Provide the (X, Y) coordinate of the cell's center where the given text is located.  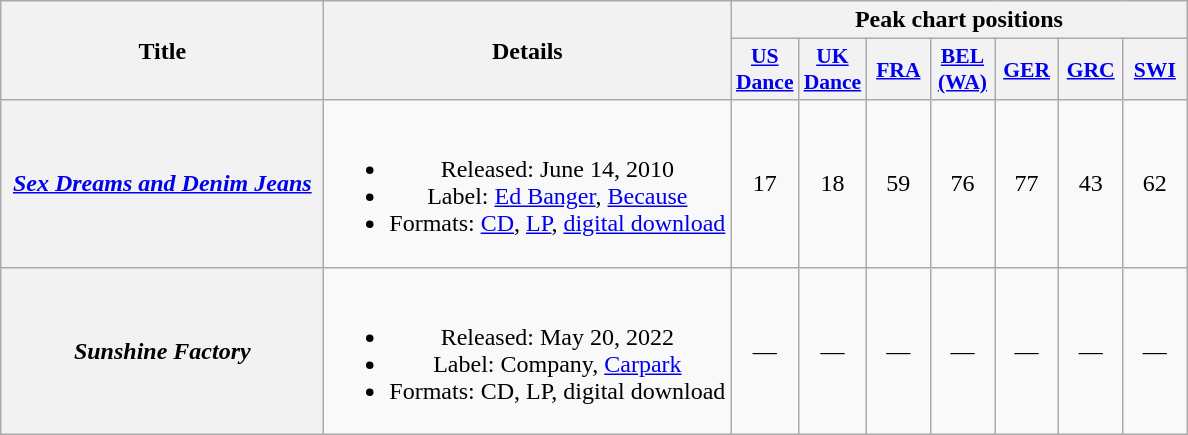
59 (898, 184)
USDance (765, 70)
Peak chart positions (959, 20)
17 (765, 184)
GRC (1091, 70)
Released: May 20, 2022Label: Company, CarparkFormats: CD, LP, digital download (528, 350)
77 (1027, 184)
Sunshine Factory (162, 350)
UKDance (833, 70)
43 (1091, 184)
62 (1155, 184)
Details (528, 50)
SWI (1155, 70)
76 (962, 184)
BEL(WA) (962, 70)
Released: June 14, 2010Label: Ed Banger, BecauseFormats: CD, LP, digital download (528, 184)
FRA (898, 70)
GER (1027, 70)
Title (162, 50)
Sex Dreams and Denim Jeans (162, 184)
18 (833, 184)
